For the text-containing cell, return its midpoint in (x, y) coordinate format. 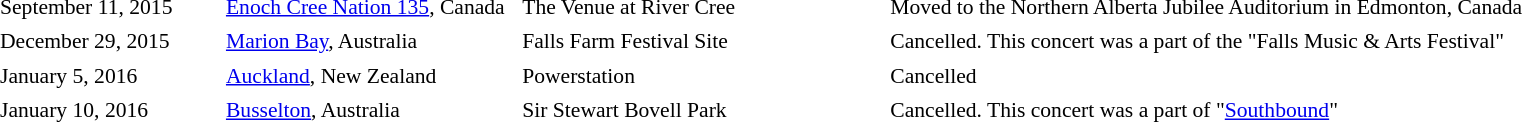
Powerstation (702, 76)
Auckland, New Zealand (370, 76)
Marion Bay, Australia (370, 42)
Falls Farm Festival Site (702, 42)
